Locate the cell with the specified text and output its (X, Y) center coordinate. 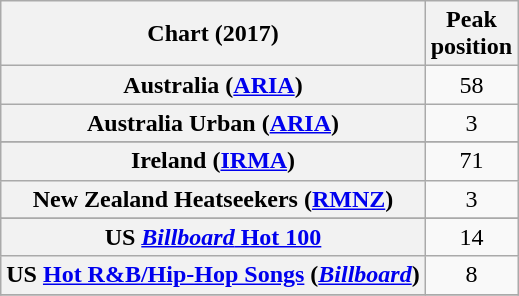
71 (471, 161)
US Billboard Hot 100 (213, 237)
Chart (2017) (213, 34)
New Zealand Heatseekers (RMNZ) (213, 199)
Australia (ARIA) (213, 85)
US Hot R&B/Hip-Hop Songs (Billboard) (213, 275)
Australia Urban (ARIA) (213, 123)
58 (471, 85)
Peak position (471, 34)
8 (471, 275)
14 (471, 237)
Ireland (IRMA) (213, 161)
